Locate the cell with the specified text and output its (x, y) center coordinate. 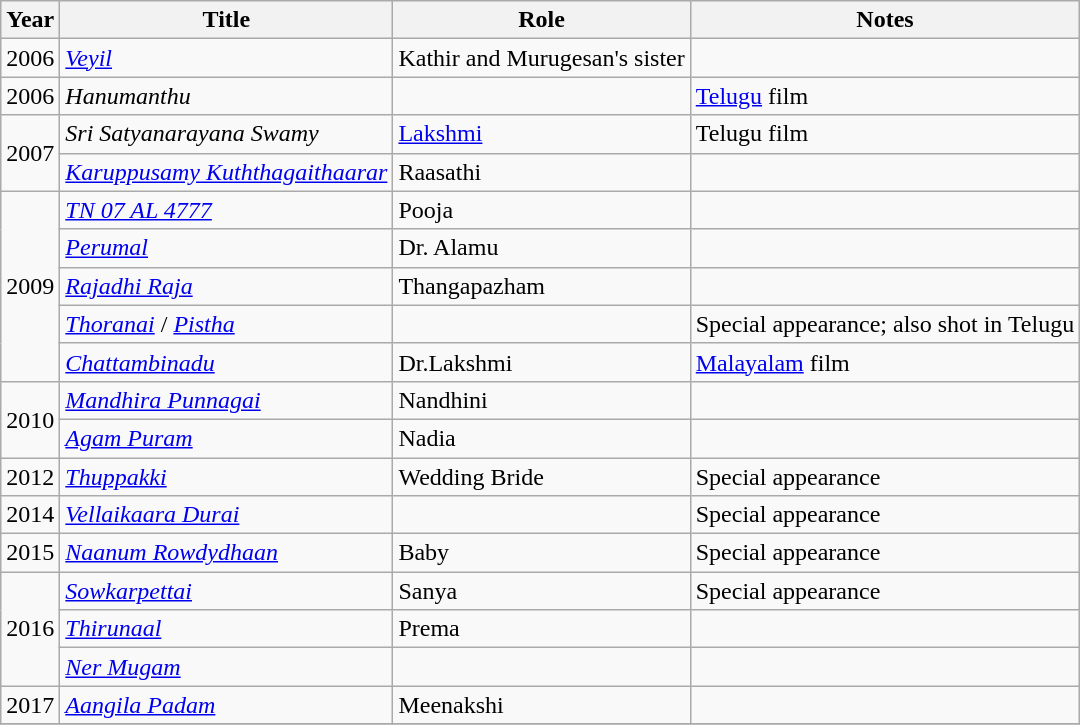
Sanya (542, 591)
2016 (30, 629)
Kathir and Murugesan's sister (542, 58)
Hanumanthu (226, 96)
Meenakshi (542, 705)
2009 (30, 286)
Raasathi (542, 172)
Year (30, 20)
Nadia (542, 438)
2017 (30, 705)
Thoranai / Pistha (226, 324)
Thuppakki (226, 477)
Vellaikaara Durai (226, 515)
Pooja (542, 210)
Mandhira Punnagai (226, 400)
Thirunaal (226, 629)
2010 (30, 419)
Agam Puram (226, 438)
Wedding Bride (542, 477)
Sri Satyanarayana Swamy (226, 134)
Nandhini (542, 400)
Malayalam film (884, 362)
Baby (542, 553)
Sowkarpettai (226, 591)
Role (542, 20)
Karuppusamy Kuththagaithaarar (226, 172)
Notes (884, 20)
Dr. Alamu (542, 248)
Title (226, 20)
Thangapazham (542, 286)
2014 (30, 515)
2012 (30, 477)
TN 07 AL 4777 (226, 210)
Rajadhi Raja (226, 286)
2015 (30, 553)
Ner Mugam (226, 667)
Naanum Rowdydhaan (226, 553)
Veyil (226, 58)
Special appearance; also shot in Telugu (884, 324)
Aangila Padam (226, 705)
Perumal (226, 248)
Lakshmi (542, 134)
2007 (30, 153)
Prema (542, 629)
Dr.Lakshmi (542, 362)
Chattambinadu (226, 362)
